Capture the cell that displays the provided text and extract its (X, Y) central coordinate. 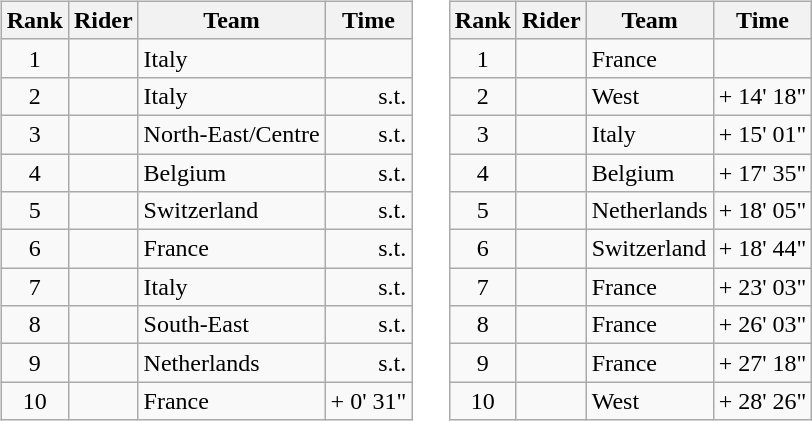
North-East/Centre (232, 134)
+ 18' 44" (762, 249)
+ 0' 31" (368, 401)
+ 27' 18" (762, 363)
+ 18' 05" (762, 211)
+ 23' 03" (762, 287)
+ 26' 03" (762, 325)
+ 28' 26" (762, 401)
+ 15' 01" (762, 134)
South-East (232, 325)
+ 14' 18" (762, 96)
+ 17' 35" (762, 173)
